Locate the cell with the specified text and output its (X, Y) center coordinate. 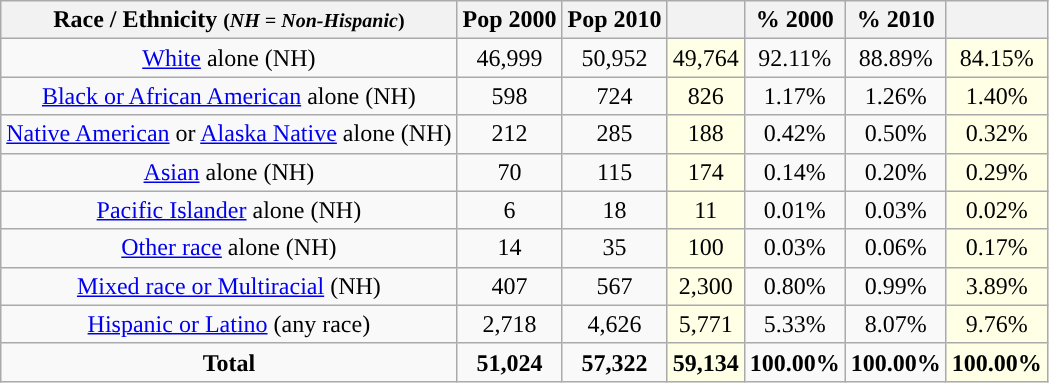
Total (229, 362)
92.11% (794, 58)
Asian alone (NH) (229, 172)
1.40% (996, 96)
100 (706, 248)
8.07% (896, 324)
14 (510, 248)
4,626 (614, 324)
2,718 (510, 324)
0.99% (896, 286)
174 (706, 172)
11 (706, 210)
0.20% (896, 172)
5.33% (794, 324)
Native American or Alaska Native alone (NH) (229, 134)
1.17% (794, 96)
188 (706, 134)
3.89% (996, 286)
49,764 (706, 58)
% 2000 (794, 20)
212 (510, 134)
285 (614, 134)
0.29% (996, 172)
6 (510, 210)
Race / Ethnicity (NH = Non-Hispanic) (229, 20)
46,999 (510, 58)
1.26% (896, 96)
84.15% (996, 58)
115 (614, 172)
0.42% (794, 134)
51,024 (510, 362)
2,300 (706, 286)
White alone (NH) (229, 58)
Hispanic or Latino (any race) (229, 324)
Mixed race or Multiracial (NH) (229, 286)
0.06% (896, 248)
70 (510, 172)
0.50% (896, 134)
724 (614, 96)
0.14% (794, 172)
826 (706, 96)
567 (614, 286)
0.80% (794, 286)
59,134 (706, 362)
407 (510, 286)
50,952 (614, 58)
0.32% (996, 134)
0.01% (794, 210)
Other race alone (NH) (229, 248)
5,771 (706, 324)
% 2010 (896, 20)
35 (614, 248)
Pop 2010 (614, 20)
9.76% (996, 324)
598 (510, 96)
18 (614, 210)
88.89% (896, 58)
Pop 2000 (510, 20)
57,322 (614, 362)
0.17% (996, 248)
Pacific Islander alone (NH) (229, 210)
Black or African American alone (NH) (229, 96)
0.02% (996, 210)
